Return [x, y] of the center of cell containing provided text 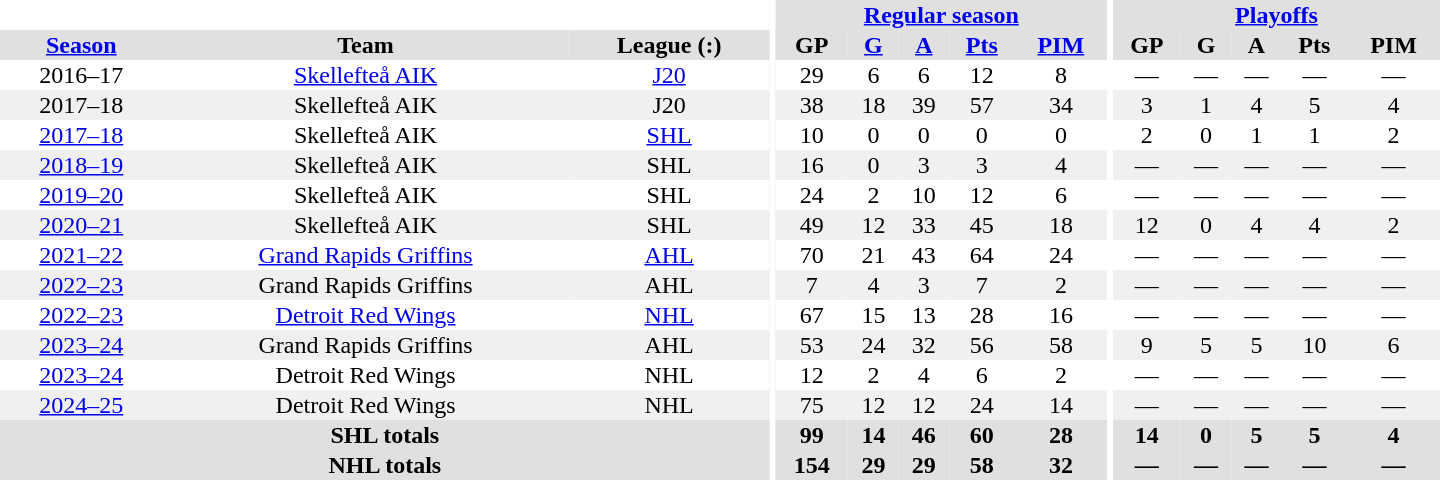
154 [812, 465]
45 [982, 225]
15 [873, 315]
NHL totals [385, 465]
Team [366, 45]
57 [982, 105]
9 [1147, 345]
56 [982, 345]
21 [873, 255]
2019–20 [82, 195]
38 [812, 105]
75 [812, 405]
53 [812, 345]
Playoffs [1276, 15]
SHL totals [385, 435]
Regular season [941, 15]
2020–21 [82, 225]
34 [1060, 105]
33 [924, 225]
60 [982, 435]
46 [924, 435]
Season [82, 45]
70 [812, 255]
League (:) [668, 45]
2018–19 [82, 165]
2024–25 [82, 405]
49 [812, 225]
13 [924, 315]
99 [812, 435]
39 [924, 105]
64 [982, 255]
2021–22 [82, 255]
8 [1060, 75]
67 [812, 315]
2016–17 [82, 75]
43 [924, 255]
